Detect which cell encompasses the target text, then output its (X, Y) center coordinate. 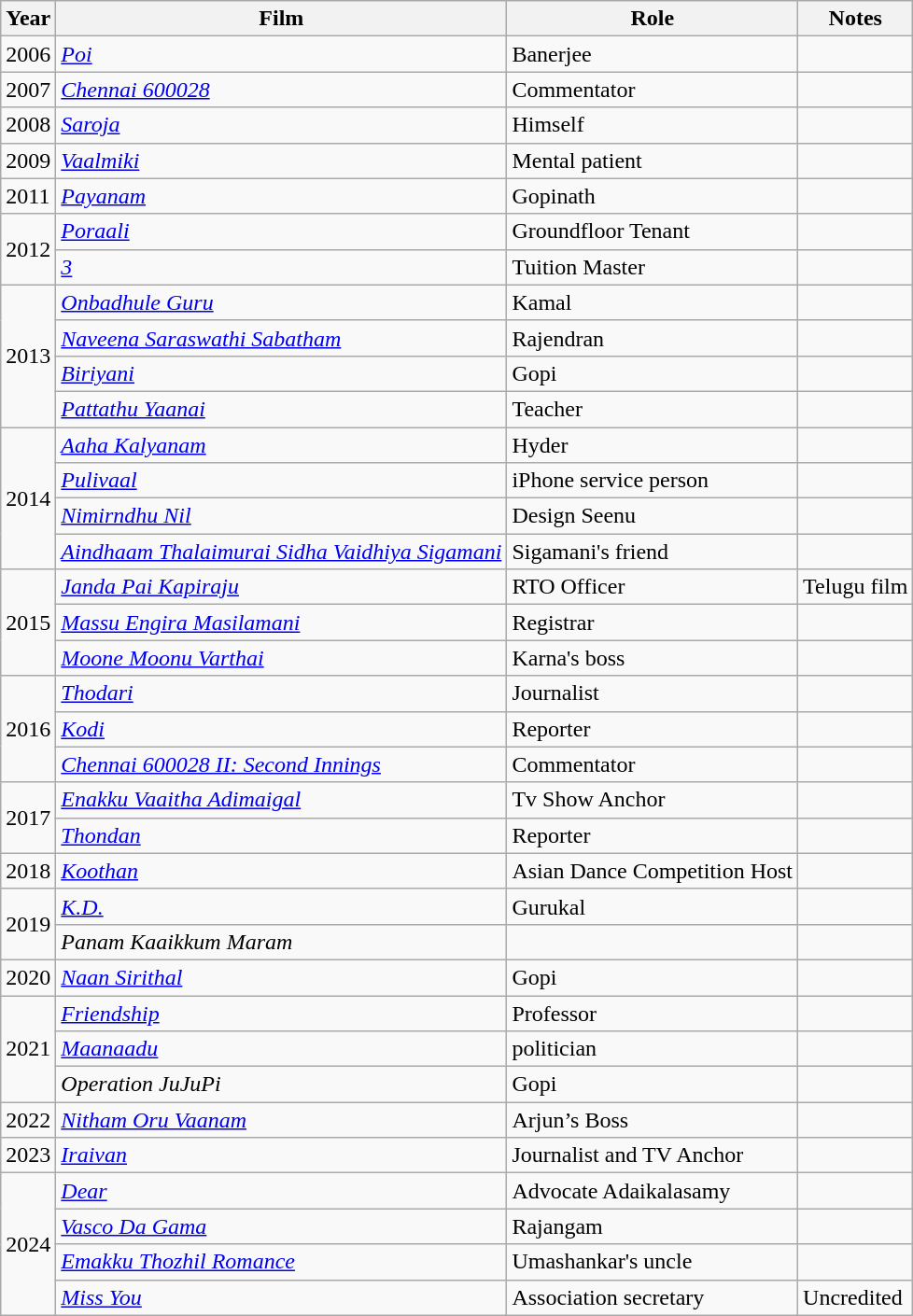
Registrar (653, 623)
2016 (28, 729)
K.D. (282, 906)
Miss You (282, 1297)
Nitham Oru Vaanam (282, 1120)
Film (282, 19)
Hyder (653, 445)
2015 (28, 623)
Pulivaal (282, 481)
Chennai 600028 II: Second Innings (282, 764)
Professor (653, 1013)
Dear (282, 1191)
2006 (28, 54)
Biriyani (282, 373)
Enakku Vaaitha Adimaigal (282, 800)
Onbadhule Guru (282, 302)
2023 (28, 1155)
Aaha Kalyanam (282, 445)
Journalist and TV Anchor (653, 1155)
2009 (28, 161)
2014 (28, 498)
Aindhaam Thalaimurai Sidha Vaidhiya Sigamani (282, 552)
Operation JuJuPi (282, 1085)
2021 (28, 1048)
Kamal (653, 302)
Association secretary (653, 1297)
Massu Engira Masilamani (282, 623)
Himself (653, 125)
Tuition Master (653, 267)
Panam Kaaikkum Maram (282, 942)
Naan Sirithal (282, 977)
2013 (28, 356)
RTO Officer (653, 587)
Journalist (653, 693)
Thodari (282, 693)
Poi (282, 54)
Design Seenu (653, 516)
3 (282, 267)
Groundfloor Tenant (653, 231)
Moone Moonu Varthai (282, 658)
Year (28, 19)
Umashankar's uncle (653, 1262)
Rajendran (653, 338)
2017 (28, 818)
Tv Show Anchor (653, 800)
Gurukal (653, 906)
politician (653, 1049)
Telugu film (855, 587)
Gopinath (653, 196)
2007 (28, 90)
2022 (28, 1120)
2012 (28, 249)
iPhone service person (653, 481)
Pattathu Yaanai (282, 409)
Karna's boss (653, 658)
Koothan (282, 871)
Chennai 600028 (282, 90)
Vaalmiki (282, 161)
Saroja (282, 125)
Notes (855, 19)
Asian Dance Competition Host (653, 871)
2011 (28, 196)
Janda Pai Kapiraju (282, 587)
Sigamani's friend (653, 552)
Nimirndhu Nil (282, 516)
Naveena Saraswathi Sabatham (282, 338)
Rajangam (653, 1226)
2019 (28, 924)
Thondan (282, 835)
Poraali (282, 231)
Role (653, 19)
Payanam (282, 196)
Arjun’s Boss (653, 1120)
2018 (28, 871)
Emakku Thozhil Romance (282, 1262)
2024 (28, 1244)
Banerjee (653, 54)
2008 (28, 125)
Mental patient (653, 161)
Maanaadu (282, 1049)
Teacher (653, 409)
Uncredited (855, 1297)
Vasco Da Gama (282, 1226)
Friendship (282, 1013)
Kodi (282, 729)
Iraivan (282, 1155)
Advocate Adaikalasamy (653, 1191)
2020 (28, 977)
